Pinpoint the cell where the given text exists, returning its [X, Y] midpoint coordinate. 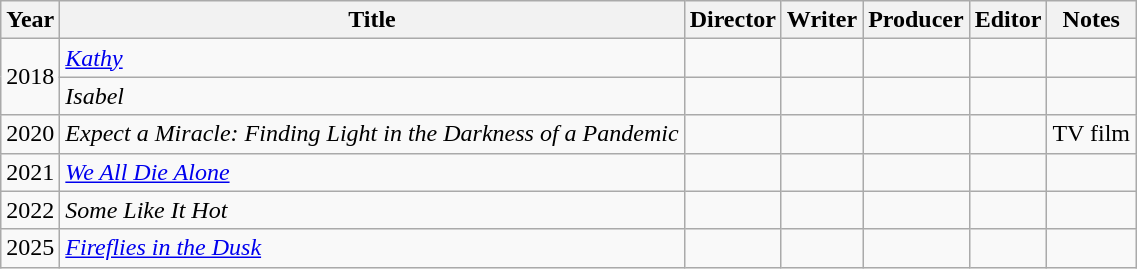
2021 [30, 172]
Kathy [372, 58]
Notes [1092, 20]
TV film [1092, 134]
Director [732, 20]
2025 [30, 248]
2020 [30, 134]
Writer [822, 20]
Producer [916, 20]
Editor [1008, 20]
Isabel [372, 96]
Some Like It Hot [372, 210]
Fireflies in the Dusk [372, 248]
2018 [30, 77]
Title [372, 20]
2022 [30, 210]
We All Die Alone [372, 172]
Expect a Miracle: Finding Light in the Darkness of a Pandemic [372, 134]
Year [30, 20]
